Scan for the cell matching the given text and deliver its (x, y) coordinate at center. 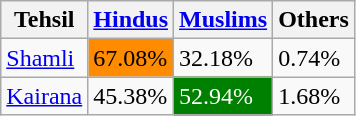
Others (314, 20)
Kairana (44, 96)
Shamli (44, 58)
Hindus (131, 20)
Muslims (224, 20)
52.94% (224, 96)
45.38% (131, 96)
32.18% (224, 58)
Tehsil (44, 20)
1.68% (314, 96)
67.08% (131, 58)
0.74% (314, 58)
